From the cell containing the given text, extract its center point as (X, Y) coordinate. 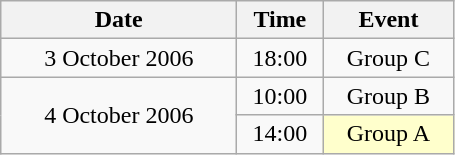
Group B (388, 96)
18:00 (280, 58)
Group C (388, 58)
Event (388, 20)
Time (280, 20)
10:00 (280, 96)
14:00 (280, 134)
Date (119, 20)
3 October 2006 (119, 58)
Group A (388, 134)
4 October 2006 (119, 115)
